Extract the (x, y) coordinate from the center of the cell holding the provided text.  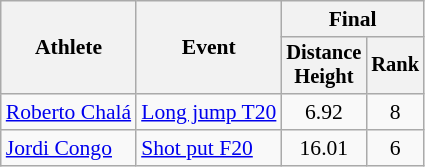
Event (208, 48)
Shot put F20 (208, 148)
Long jump T20 (208, 112)
Athlete (68, 48)
Rank (395, 66)
Final (352, 19)
6.92 (324, 112)
6 (395, 148)
16.01 (324, 148)
Roberto Chalá (68, 112)
Distance Height (324, 66)
8 (395, 112)
Jordi Congo (68, 148)
